Scan for the cell matching the given text and deliver its (X, Y) coordinate at center. 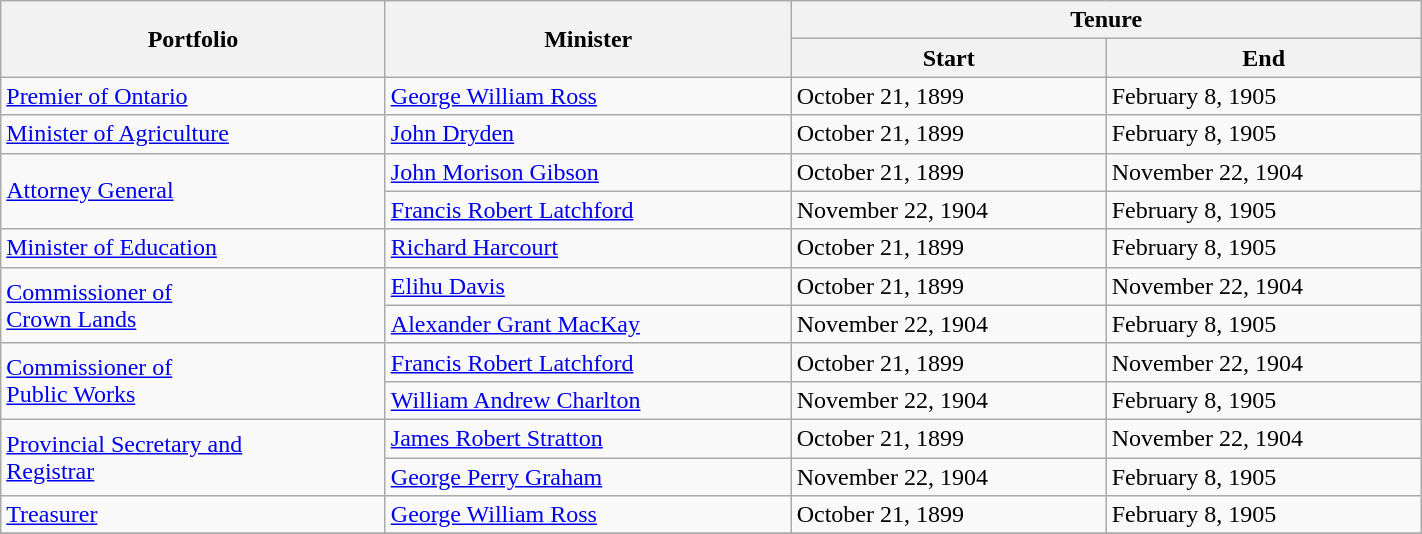
John Morison Gibson (588, 172)
Tenure (1106, 20)
Alexander Grant MacKay (588, 324)
Richard Harcourt (588, 248)
Attorney General (194, 191)
End (1264, 58)
Minister of Education (194, 248)
John Dryden (588, 134)
Elihu Davis (588, 286)
Commissioner of Public Works (194, 381)
Provincial Secretary and Registrar (194, 457)
William Andrew Charlton (588, 400)
Minister of Agriculture (194, 134)
Premier of Ontario (194, 96)
Start (948, 58)
Portfolio (194, 39)
George Perry Graham (588, 477)
Minister (588, 39)
Commissioner of Crown Lands (194, 305)
James Robert Stratton (588, 438)
Treasurer (194, 515)
